Capture the cell that displays the provided text and extract its [X, Y] central coordinate. 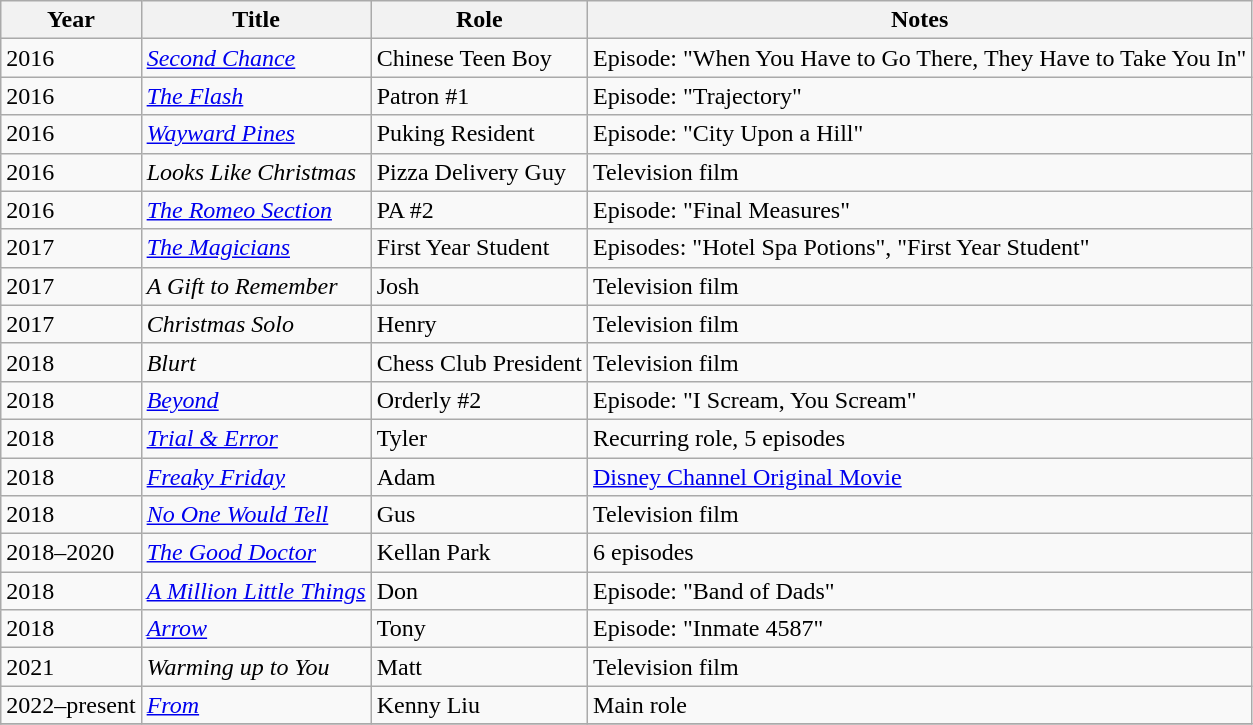
Main role [920, 705]
2021 [71, 667]
Arrow [256, 629]
6 episodes [920, 553]
Notes [920, 20]
A Million Little Things [256, 591]
Episode: "City Upon a Hill" [920, 134]
A Gift to Remember [256, 286]
Henry [479, 324]
Role [479, 20]
Don [479, 591]
Gus [479, 515]
Looks Like Christmas [256, 172]
Recurring role, 5 episodes [920, 438]
Disney Channel Original Movie [920, 477]
Adam [479, 477]
Puking Resident [479, 134]
Kellan Park [479, 553]
First Year Student [479, 248]
The Magicians [256, 248]
Orderly #2 [479, 400]
Year [71, 20]
The Good Doctor [256, 553]
Beyond [256, 400]
Warming up to You [256, 667]
No One Would Tell [256, 515]
Second Chance [256, 58]
Wayward Pines [256, 134]
Blurt [256, 362]
Episode: "Final Measures" [920, 210]
Tony [479, 629]
The Flash [256, 96]
Matt [479, 667]
2022–present [71, 705]
Title [256, 20]
Episode: "I Scream, You Scream" [920, 400]
Josh [479, 286]
Episodes: "Hotel Spa Potions", "First Year Student" [920, 248]
Patron #1 [479, 96]
Episode: "When You Have to Go There, They Have to Take You In" [920, 58]
Kenny Liu [479, 705]
Trial & Error [256, 438]
Chess Club President [479, 362]
Pizza Delivery Guy [479, 172]
Chinese Teen Boy [479, 58]
Christmas Solo [256, 324]
The Romeo Section [256, 210]
Episode: "Band of Dads" [920, 591]
From [256, 705]
Freaky Friday [256, 477]
2018–2020 [71, 553]
Episode: "Trajectory" [920, 96]
Episode: "Inmate 4587" [920, 629]
PA #2 [479, 210]
Tyler [479, 438]
